Capture the cell that displays the provided text and extract its [x, y] central coordinate. 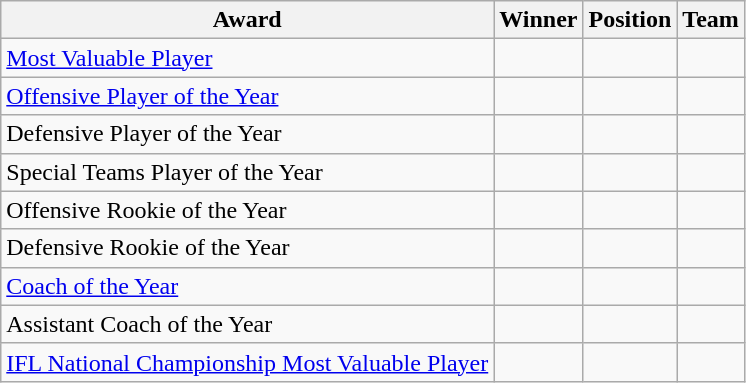
Assistant Coach of the Year [248, 324]
IFL National Championship Most Valuable Player [248, 362]
Defensive Player of the Year [248, 134]
Special Teams Player of the Year [248, 172]
Defensive Rookie of the Year [248, 248]
Offensive Rookie of the Year [248, 210]
Coach of the Year [248, 286]
Offensive Player of the Year [248, 96]
Award [248, 20]
Position [630, 20]
Winner [538, 20]
Team [711, 20]
Most Valuable Player [248, 58]
